Scan for the cell matching the given text and deliver its (x, y) coordinate at center. 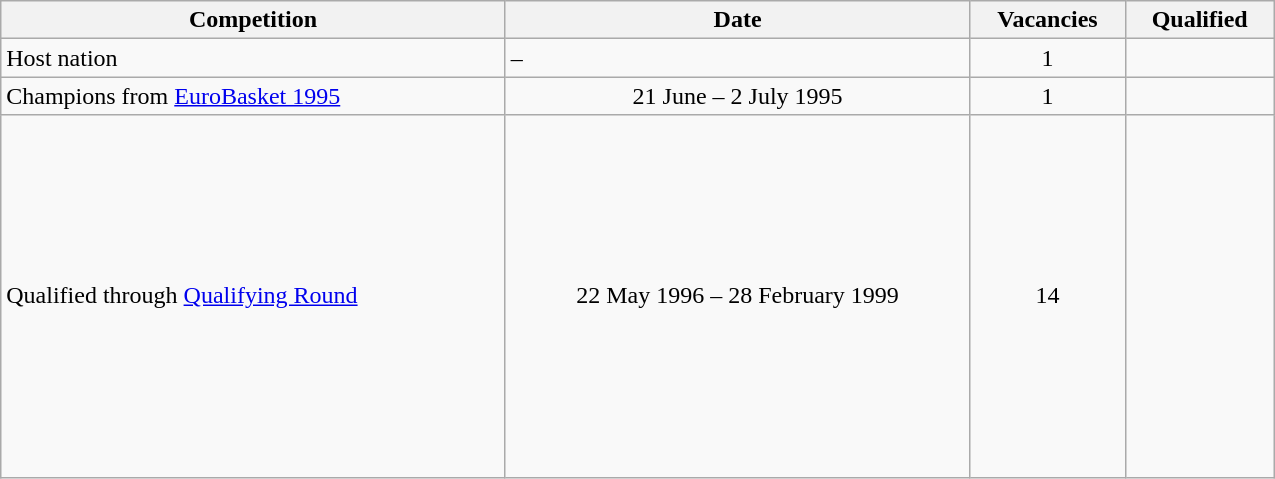
14 (1048, 296)
Date (738, 20)
– (738, 58)
Qualified through Qualifying Round (254, 296)
Qualified (1200, 20)
Host nation (254, 58)
Competition (254, 20)
21 June – 2 July 1995 (738, 96)
Champions from EuroBasket 1995 (254, 96)
22 May 1996 – 28 February 1999 (738, 296)
Vacancies (1048, 20)
